Output the [X, Y] coordinate of the center of the cell containing the given text.  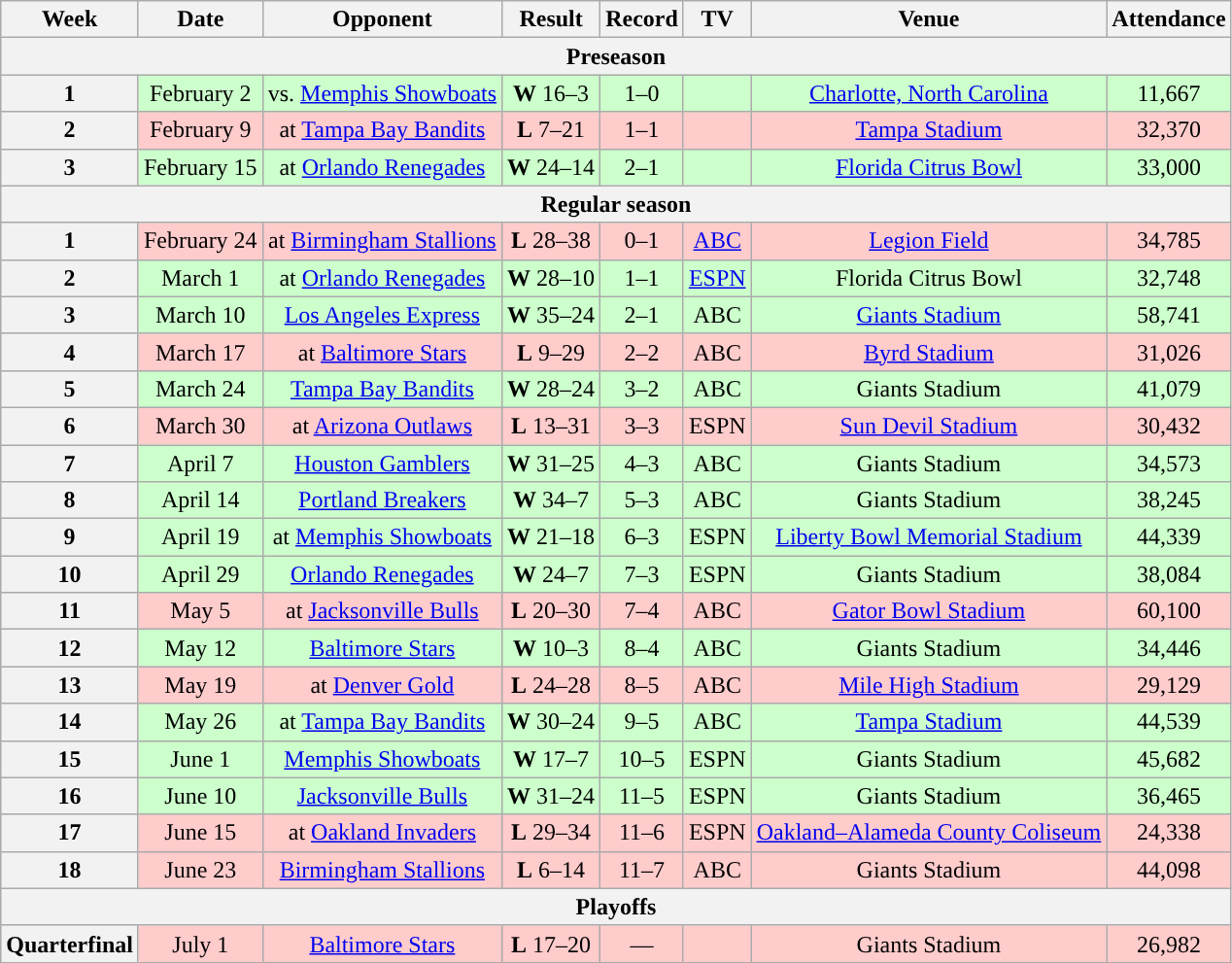
60,100 [1169, 611]
W 24–7 [552, 574]
June 10 [200, 796]
May 19 [200, 685]
Los Angeles Express [382, 315]
12 [70, 648]
May 5 [200, 611]
April 14 [200, 500]
at Memphis Showboats [382, 537]
Birmingham Stallions [382, 870]
44,539 [1169, 722]
11–6 [642, 833]
L 6–14 [552, 870]
Mile High Stadium [929, 685]
11,667 [1169, 93]
Byrd Stadium [929, 352]
Legion Field [929, 241]
April 29 [200, 574]
March 24 [200, 389]
5–3 [642, 500]
26,982 [1169, 944]
8 [70, 500]
Houston Gamblers [382, 464]
3–2 [642, 389]
Portland Breakers [382, 500]
18 [70, 870]
June 15 [200, 833]
L 28–38 [552, 241]
April 7 [200, 464]
L 17–20 [552, 944]
vs. Memphis Showboats [382, 93]
Gator Bowl Stadium [929, 611]
W 17–7 [552, 759]
W 10–3 [552, 648]
34,785 [1169, 241]
Preseason [616, 56]
0–1 [642, 241]
6–3 [642, 537]
Quarterfinal [70, 944]
Oakland–Alameda County Coliseum [929, 833]
7 [70, 464]
13 [70, 685]
3–3 [642, 426]
32,370 [1169, 130]
W 31–25 [552, 464]
Sun Devil Stadium [929, 426]
at Birmingham Stallions [382, 241]
W 24–14 [552, 167]
L 13–31 [552, 426]
L 7–21 [552, 130]
34,573 [1169, 464]
Orlando Renegades [382, 574]
9 [70, 537]
1–0 [642, 93]
41,079 [1169, 389]
W 16–3 [552, 93]
36,465 [1169, 796]
Week [70, 19]
24,338 [1169, 833]
W 35–24 [552, 315]
10–5 [642, 759]
Memphis Showboats [382, 759]
Attendance [1169, 19]
Date [200, 19]
L 29–34 [552, 833]
58,741 [1169, 315]
L 24–28 [552, 685]
7–4 [642, 611]
July 1 [200, 944]
Venue [929, 19]
31,026 [1169, 352]
February 24 [200, 241]
W 34–7 [552, 500]
at Baltimore Stars [382, 352]
14 [70, 722]
at Arizona Outlaws [382, 426]
45,682 [1169, 759]
March 1 [200, 278]
June 23 [200, 870]
2–2 [642, 352]
April 19 [200, 537]
Opponent [382, 19]
— [642, 944]
34,446 [1169, 648]
Liberty Bowl Memorial Stadium [929, 537]
32,748 [1169, 278]
May 26 [200, 722]
44,098 [1169, 870]
11 [70, 611]
Regular season [616, 204]
W 30–24 [552, 722]
Record [642, 19]
at Denver Gold [382, 685]
W 28–10 [552, 278]
16 [70, 796]
Playoffs [616, 907]
10 [70, 574]
March 10 [200, 315]
February 9 [200, 130]
TV [717, 19]
L 20–30 [552, 611]
W 28–24 [552, 389]
38,084 [1169, 574]
L 9–29 [552, 352]
5 [70, 389]
Charlotte, North Carolina [929, 93]
4–3 [642, 464]
February 15 [200, 167]
11–5 [642, 796]
33,000 [1169, 167]
15 [70, 759]
7–3 [642, 574]
30,432 [1169, 426]
11–7 [642, 870]
March 30 [200, 426]
17 [70, 833]
Tampa Bay Bandits [382, 389]
6 [70, 426]
February 2 [200, 93]
8–4 [642, 648]
W 21–18 [552, 537]
Result [552, 19]
29,129 [1169, 685]
44,339 [1169, 537]
May 12 [200, 648]
Jacksonville Bulls [382, 796]
at Oakland Invaders [382, 833]
at Jacksonville Bulls [382, 611]
March 17 [200, 352]
W 31–24 [552, 796]
38,245 [1169, 500]
8–5 [642, 685]
June 1 [200, 759]
4 [70, 352]
9–5 [642, 722]
